Pinpoint the cell where the given text exists, returning its (X, Y) midpoint coordinate. 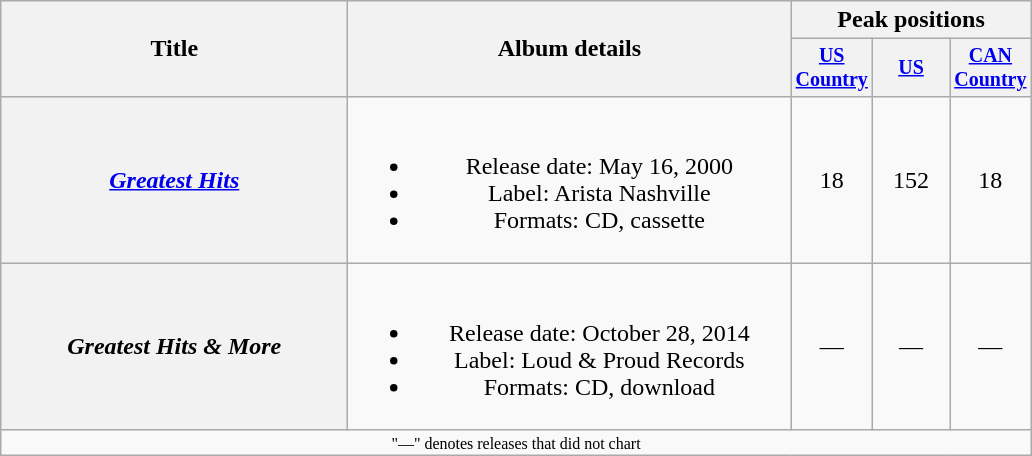
Greatest Hits (174, 180)
Greatest Hits & More (174, 346)
"—" denotes releases that did not chart (516, 442)
Peak positions (911, 20)
Release date: October 28, 2014Label: Loud & Proud RecordsFormats: CD, download (570, 346)
US (912, 68)
CAN Country (991, 68)
Release date: May 16, 2000Label: Arista NashvilleFormats: CD, cassette (570, 180)
Title (174, 49)
152 (912, 180)
Album details (570, 49)
US Country (832, 68)
